Capture the cell that displays the provided text and extract its [x, y] central coordinate. 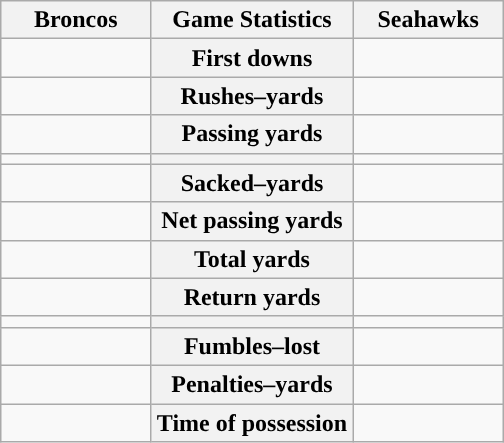
Net passing yards [252, 221]
Broncos [76, 20]
Time of possession [252, 423]
Rushes–yards [252, 96]
Return yards [252, 297]
Total yards [252, 259]
Sacked–yards [252, 183]
Game Statistics [252, 20]
Seahawks [428, 20]
First downs [252, 58]
Fumbles–lost [252, 346]
Passing yards [252, 134]
Penalties–yards [252, 384]
